Determine the (X, Y) coordinate at the center of the cell enclosing the given text.  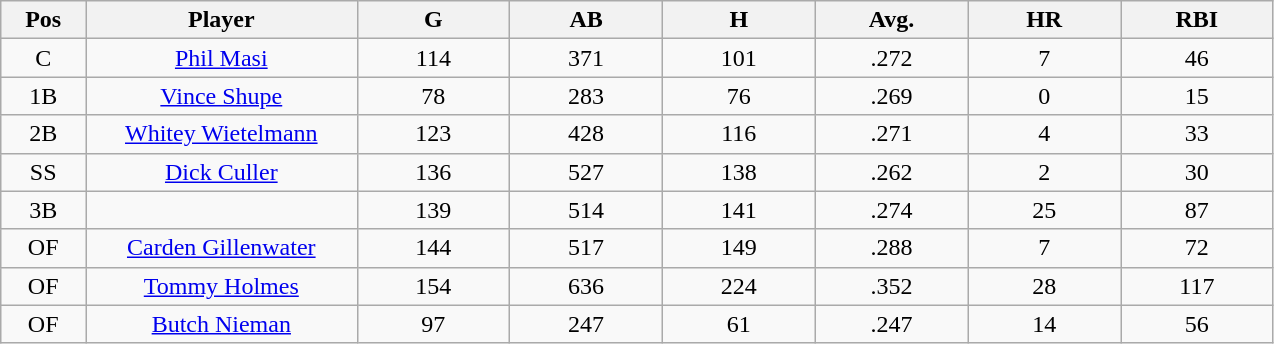
0 (1044, 96)
.288 (892, 248)
123 (434, 134)
154 (434, 286)
.269 (892, 96)
46 (1196, 58)
117 (1196, 286)
2B (44, 134)
Whitey Wietelmann (222, 134)
116 (738, 134)
Vince Shupe (222, 96)
SS (44, 172)
149 (738, 248)
139 (434, 210)
H (738, 20)
56 (1196, 324)
RBI (1196, 20)
101 (738, 58)
114 (434, 58)
247 (586, 324)
78 (434, 96)
.274 (892, 210)
514 (586, 210)
.247 (892, 324)
4 (1044, 134)
144 (434, 248)
Carden Gillenwater (222, 248)
AB (586, 20)
.271 (892, 134)
33 (1196, 134)
428 (586, 134)
.262 (892, 172)
30 (1196, 172)
87 (1196, 210)
15 (1196, 96)
.272 (892, 58)
C (44, 58)
97 (434, 324)
14 (1044, 324)
Phil Masi (222, 58)
517 (586, 248)
G (434, 20)
25 (1044, 210)
283 (586, 96)
HR (1044, 20)
Avg. (892, 20)
76 (738, 96)
Player (222, 20)
.352 (892, 286)
141 (738, 210)
138 (738, 172)
Pos (44, 20)
72 (1196, 248)
3B (44, 210)
Dick Culler (222, 172)
371 (586, 58)
2 (1044, 172)
636 (586, 286)
Tommy Holmes (222, 286)
527 (586, 172)
224 (738, 286)
61 (738, 324)
1B (44, 96)
Butch Nieman (222, 324)
136 (434, 172)
28 (1044, 286)
